Pinpoint the cell where the given text exists, returning its (X, Y) midpoint coordinate. 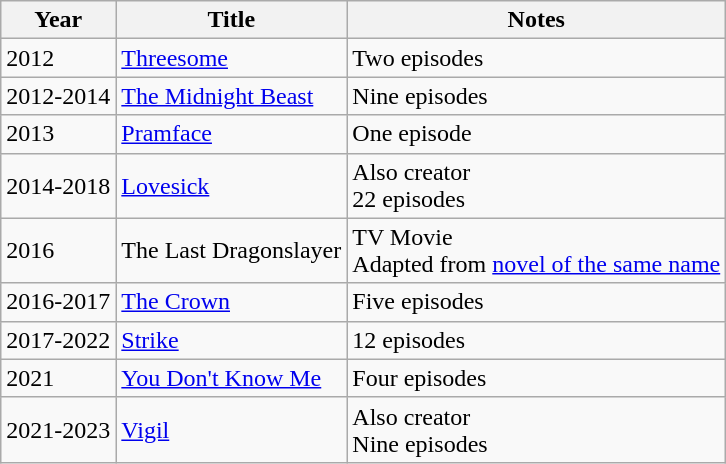
Also creatorNine episodes (536, 430)
2012-2014 (58, 96)
2016 (58, 250)
Notes (536, 20)
Also creator22 episodes (536, 186)
Four episodes (536, 378)
2014-2018 (58, 186)
TV MovieAdapted from novel of the same name (536, 250)
Nine episodes (536, 96)
Year (58, 20)
Vigil (232, 430)
Two episodes (536, 58)
2021-2023 (58, 430)
Lovesick (232, 186)
2017-2022 (58, 340)
Pramface (232, 134)
Title (232, 20)
2016-2017 (58, 302)
12 episodes (536, 340)
2013 (58, 134)
2021 (58, 378)
2012 (58, 58)
One episode (536, 134)
You Don't Know Me (232, 378)
The Midnight Beast (232, 96)
Strike (232, 340)
The Last Dragonslayer (232, 250)
The Crown (232, 302)
Five episodes (536, 302)
Threesome (232, 58)
